Detect which cell encompasses the target text, then output its [X, Y] center coordinate. 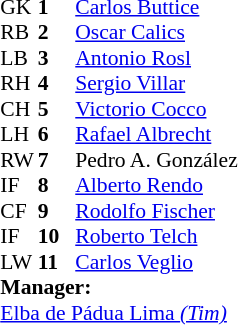
CH [19, 109]
Sergio Villar [156, 83]
9 [57, 211]
5 [57, 109]
Manager: [118, 287]
LW [19, 262]
Roberto Telch [156, 237]
8 [57, 185]
11 [57, 262]
Pedro A. González [156, 160]
3 [57, 58]
RW [19, 160]
Alberto Rendo [156, 185]
LB [19, 58]
Rafael Albrecht [156, 135]
Antonio Rosl [156, 58]
RB [19, 33]
RH [19, 83]
7 [57, 160]
2 [57, 33]
6 [57, 135]
LH [19, 135]
Oscar Calics [156, 33]
Rodolfo Fischer [156, 211]
Carlos Veglio [156, 262]
Victorio Cocco [156, 109]
10 [57, 237]
CF [19, 211]
4 [57, 83]
